Search for the cell housing the specified text and yield its (X, Y) center coordinate. 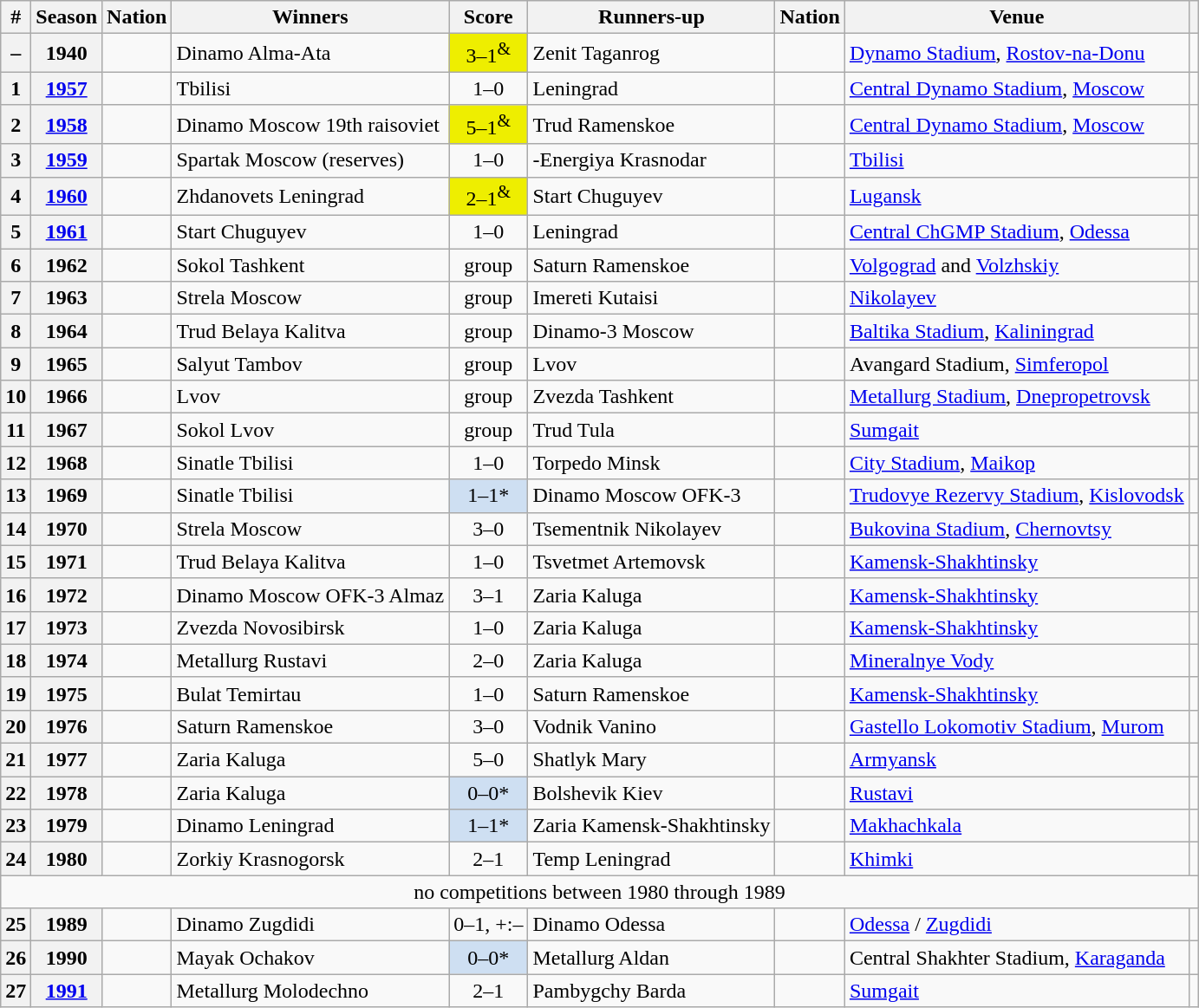
1940 (67, 54)
Trudovye Rezervy Stadium, Kislovodsk (1016, 496)
1957 (67, 88)
1972 (67, 595)
Dinamo Moscow 19th raisoviet (310, 125)
1960 (67, 196)
City Stadium, Maikop (1016, 463)
Winners (310, 17)
Nikolayev (1016, 298)
1969 (67, 496)
Salyut Tambov (310, 364)
27 (16, 991)
Dinamo-3 Moscow (652, 331)
1959 (67, 160)
Season (67, 17)
4 (16, 196)
Torpedo Minsk (652, 463)
1979 (67, 826)
Odessa / Zugdidi (1016, 925)
– (16, 54)
Imereti Kutaisi (652, 298)
Tsementnik Nikolayev (652, 529)
Rustavi (1016, 793)
Score (489, 17)
15 (16, 562)
1990 (67, 958)
2–0 (489, 660)
17 (16, 628)
1974 (67, 660)
1962 (67, 265)
20 (16, 727)
1965 (67, 364)
Temp Leningrad (652, 859)
7 (16, 298)
6 (16, 265)
Bolshevik Kiev (652, 793)
1967 (67, 430)
1958 (67, 125)
1968 (67, 463)
25 (16, 925)
9 (16, 364)
Avangard Stadium, Simferopol (1016, 364)
Zaria Kamensk-Shakhtinsky (652, 826)
12 (16, 463)
Pambygchy Barda (652, 991)
1966 (67, 397)
19 (16, 693)
Dinamo Alma-Ata (310, 54)
1973 (67, 628)
Central Shakhter Stadium, Karaganda (1016, 958)
Metallurg Stadium, Dnepropetrovsk (1016, 397)
0–1, +:– (489, 925)
Dinamo Moscow OFK-3 Almaz (310, 595)
Dinamo Moscow OFK-3 (652, 496)
Dynamo Stadium, Rostov-na-Donu (1016, 54)
11 (16, 430)
2 (16, 125)
Zorkiy Krasnogorsk (310, 859)
Tsvetmet Artemovsk (652, 562)
Metallurg Aldan (652, 958)
# (16, 17)
1964 (67, 331)
Bulat Temirtau (310, 693)
24 (16, 859)
8 (16, 331)
1970 (67, 529)
Metallurg Rustavi (310, 660)
Sokol Tashkent (310, 265)
Zhdanovets Leningrad (310, 196)
18 (16, 660)
Mayak Ochakov (310, 958)
Dinamo Leningrad (310, 826)
Runners-up (652, 17)
1961 (67, 232)
10 (16, 397)
Sokol Lvov (310, 430)
Dinamo Odessa (652, 925)
Zvezda Novosibirsk (310, 628)
13 (16, 496)
-Energiya Krasnodar (652, 160)
Central ChGMP Stadium, Odessa (1016, 232)
1980 (67, 859)
3–1& (489, 54)
21 (16, 760)
Baltika Stadium, Kaliningrad (1016, 331)
Zvezda Tashkent (652, 397)
22 (16, 793)
1975 (67, 693)
26 (16, 958)
16 (16, 595)
Vodnik Vanino (652, 727)
Lugansk (1016, 196)
Makhachkala (1016, 826)
5 (16, 232)
Venue (1016, 17)
23 (16, 826)
1989 (67, 925)
3–1 (489, 595)
Trud Ramenskoe (652, 125)
5–0 (489, 760)
1963 (67, 298)
Metallurg Molodechno (310, 991)
no competitions between 1980 through 1989 (600, 892)
Gastello Lokomotiv Stadium, Murom (1016, 727)
Khimki (1016, 859)
Mineralnye Vody (1016, 660)
5–1& (489, 125)
1978 (67, 793)
1971 (67, 562)
Spartak Moscow (reserves) (310, 160)
1977 (67, 760)
Volgograd and Volzhskiy (1016, 265)
1976 (67, 727)
Trud Tula (652, 430)
14 (16, 529)
1 (16, 88)
2–1& (489, 196)
Armyansk (1016, 760)
Zenit Taganrog (652, 54)
Shatlyk Mary (652, 760)
3 (16, 160)
Dinamo Zugdidi (310, 925)
1991 (67, 991)
Bukovina Stadium, Chernovtsy (1016, 529)
